Find where the given text appears and provide that cell's center as [x, y] coordinate. 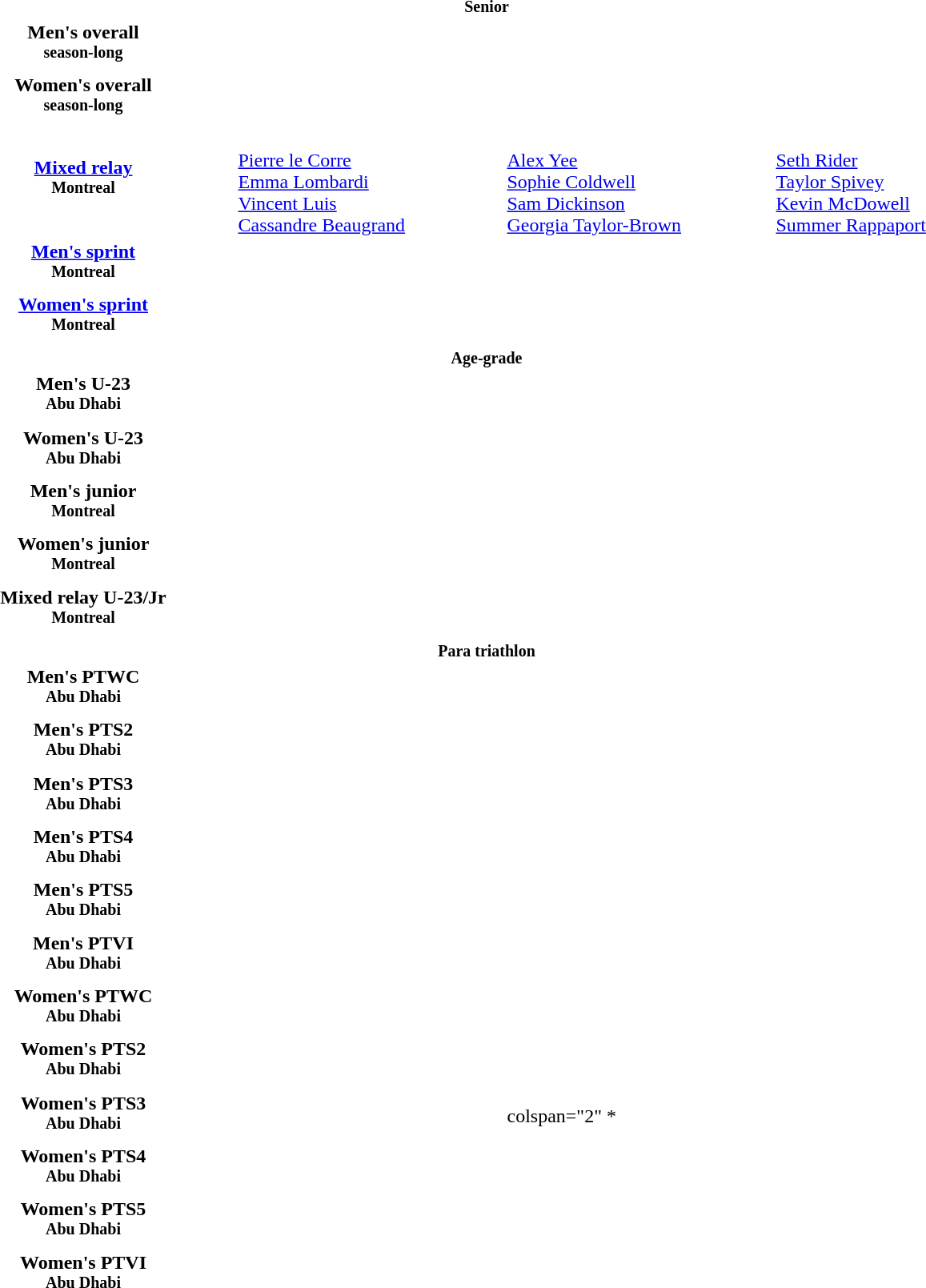
Pierre le CorreEmma LombardiVincent LuisCassandre Beaugrand [370, 182]
colspan="2" * [639, 1116]
Alex YeeSophie ColdwellSam DickinsonGeorgia Taylor-Brown [639, 182]
